Capture the cell that displays the provided text and extract its [x, y] central coordinate. 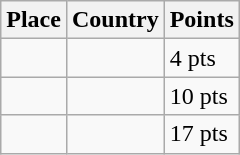
17 pts [202, 134]
10 pts [202, 96]
Points [202, 20]
4 pts [202, 58]
Place [34, 20]
Country [115, 20]
